From the cell containing the given text, extract its center point as [x, y] coordinate. 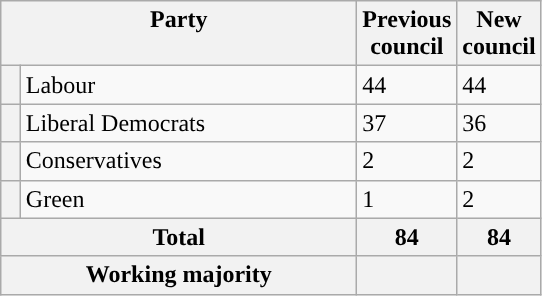
Previous council [407, 34]
Labour [188, 85]
Liberal Democrats [188, 123]
1 [407, 199]
Total [179, 237]
Conservatives [188, 161]
Party [179, 34]
Working majority [179, 275]
Green [188, 199]
36 [499, 123]
37 [407, 123]
New council [499, 34]
